Capture the cell that displays the provided text and extract its (x, y) central coordinate. 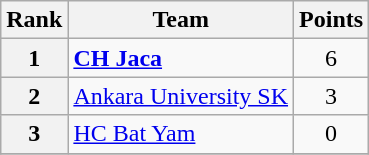
CH Jaca (181, 58)
6 (332, 58)
HC Bat Yam (181, 134)
1 (34, 58)
Ankara University SK (181, 96)
Rank (34, 20)
0 (332, 134)
2 (34, 96)
Team (181, 20)
Points (332, 20)
